Output the [x, y] coordinate of the center of the cell containing the given text.  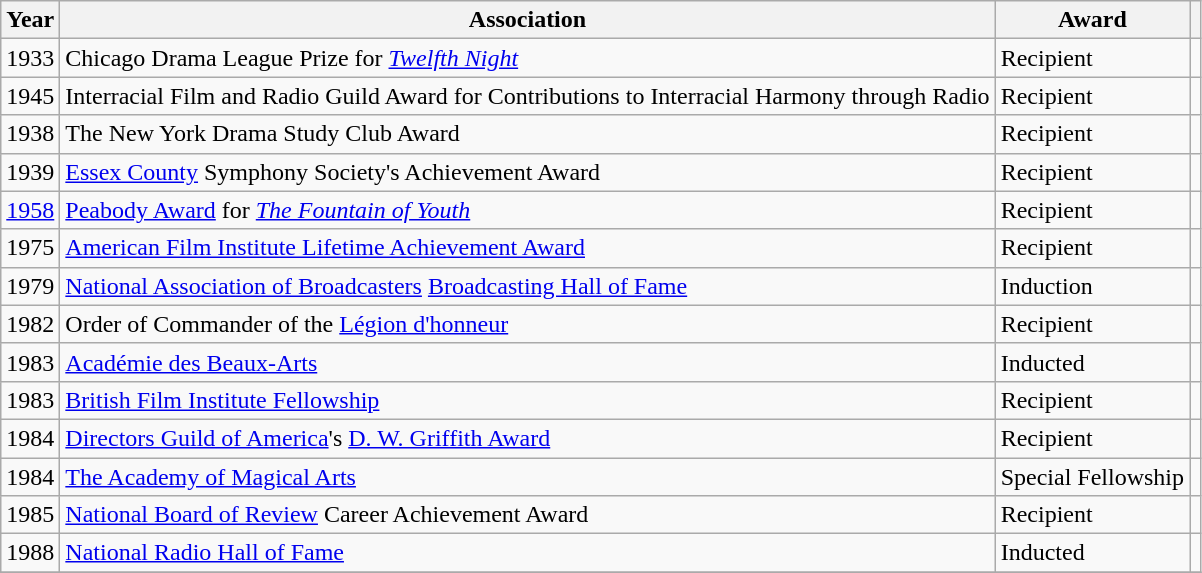
The New York Drama Study Club Award [528, 134]
Induction [1092, 286]
1933 [30, 58]
Interracial Film and Radio Guild Award for Contributions to Interracial Harmony through Radio [528, 96]
American Film Institute Lifetime Achievement Award [528, 248]
Year [30, 20]
The Academy of Magical Arts [528, 477]
1958 [30, 210]
National Radio Hall of Fame [528, 553]
1979 [30, 286]
Académie des Beaux-Arts [528, 362]
1985 [30, 515]
Special Fellowship [1092, 477]
1982 [30, 324]
1975 [30, 248]
National Board of Review Career Achievement Award [528, 515]
1988 [30, 553]
Peabody Award for The Fountain of Youth [528, 210]
Essex County Symphony Society's Achievement Award [528, 172]
1938 [30, 134]
Association [528, 20]
National Association of Broadcasters Broadcasting Hall of Fame [528, 286]
Directors Guild of America's D. W. Griffith Award [528, 438]
Award [1092, 20]
Order of Commander of the Légion d'honneur [528, 324]
1939 [30, 172]
1945 [30, 96]
Chicago Drama League Prize for Twelfth Night [528, 58]
British Film Institute Fellowship [528, 400]
